Locate the cell with the specified text and output its (X, Y) center coordinate. 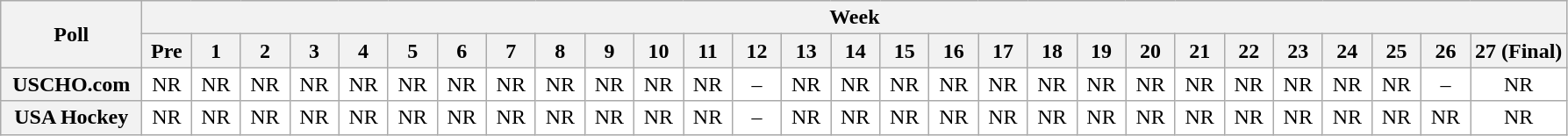
23 (1298, 51)
24 (1347, 51)
6 (462, 51)
1 (216, 51)
9 (609, 51)
2 (265, 51)
Pre (167, 51)
4 (363, 51)
26 (1445, 51)
25 (1396, 51)
13 (806, 51)
Week (855, 18)
5 (412, 51)
8 (560, 51)
15 (905, 51)
12 (757, 51)
7 (511, 51)
22 (1249, 51)
18 (1052, 51)
11 (707, 51)
USCHO.com (72, 84)
20 (1150, 51)
14 (856, 51)
19 (1101, 51)
USA Hockey (72, 118)
3 (314, 51)
27 (Final) (1519, 51)
Poll (72, 34)
17 (1003, 51)
21 (1199, 51)
10 (658, 51)
16 (954, 51)
